Pinpoint the cell where the given text exists, returning its [x, y] midpoint coordinate. 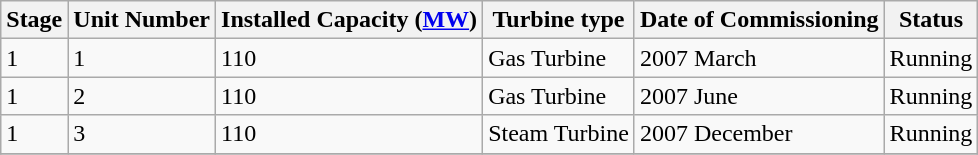
Date of Commissioning [759, 20]
Turbine type [559, 20]
2007 June [759, 96]
2 [142, 96]
Status [931, 20]
2007 December [759, 134]
Stage [34, 20]
3 [142, 134]
2007 March [759, 58]
Steam Turbine [559, 134]
Installed Capacity (MW) [350, 20]
Unit Number [142, 20]
